Extract the [X, Y] coordinate from the center of the cell holding the provided text.  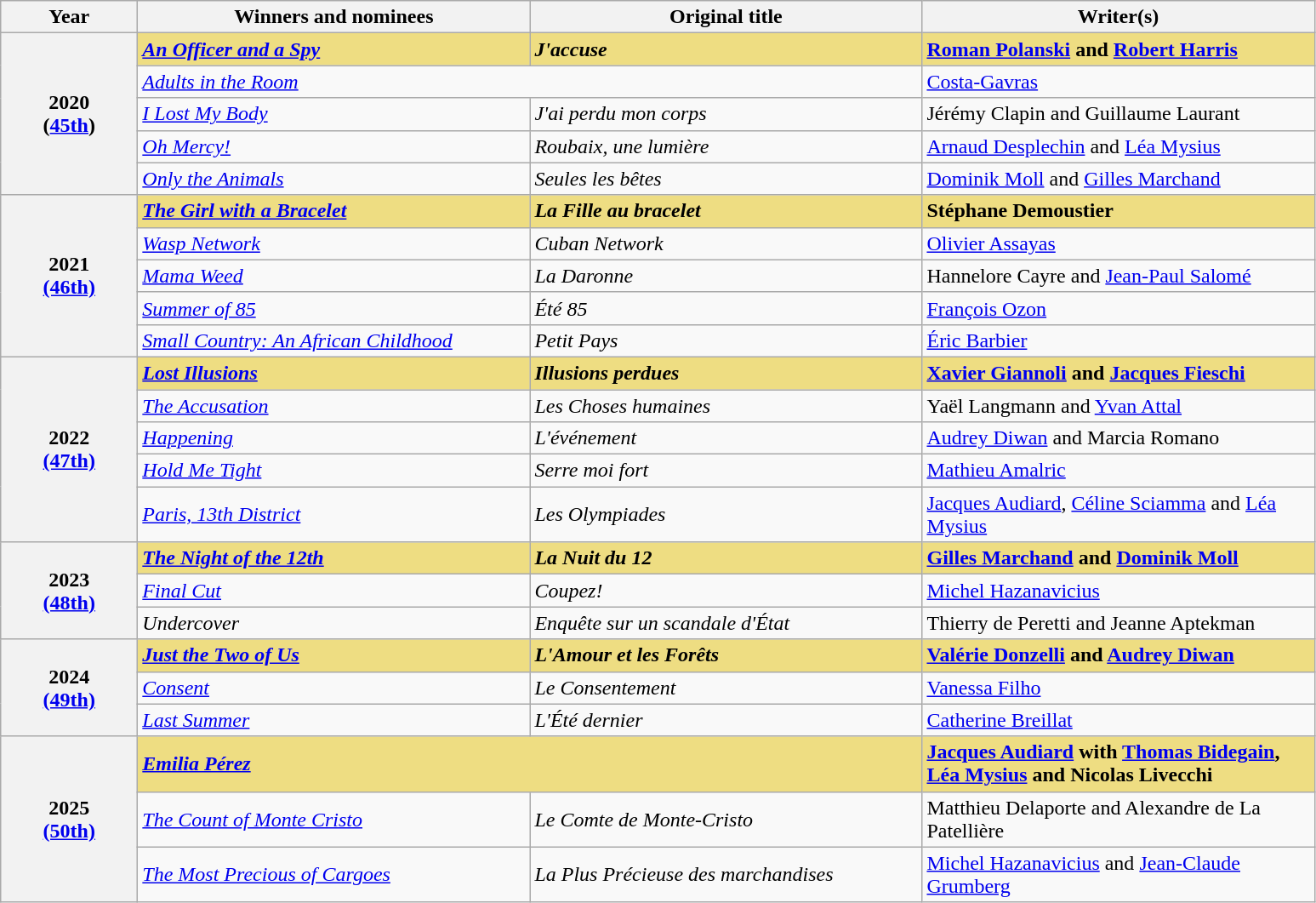
Yaël Langmann and Yvan Attal [1118, 406]
Consent [333, 688]
Catherine Breillat [1118, 720]
Roman Polanski and Robert Harris [1118, 49]
La Fille au bracelet [726, 211]
The Night of the 12th [333, 558]
Dominik Moll and Gilles Marchand [1118, 179]
Final Cut [333, 591]
Lost Illusions [333, 373]
J'ai perdu mon corps [726, 114]
Michel Hazanavicius and Jean-Claude Grumberg [1118, 875]
Adults in the Room [530, 82]
The Accusation [333, 406]
Éric Barbier [1118, 340]
Year [70, 17]
Valérie Donzelli and Audrey Diwan [1118, 655]
Xavier Giannoli and Jacques Fieschi [1118, 373]
Stéphane Demoustier [1118, 211]
Undercover [333, 623]
An Officer and a Spy [333, 49]
Hannelore Cayre and Jean-Paul Salomé [1118, 276]
Coupez! [726, 591]
Winners and nominees [333, 17]
Hold Me Tight [333, 471]
The Count of Monte Cristo [333, 819]
Cuban Network [726, 243]
The Most Precious of Cargoes [333, 875]
Gilles Marchand and Dominik Moll [1118, 558]
Seules les bêtes [726, 179]
Costa-Gavras [1118, 82]
Last Summer [333, 720]
La Nuit du 12 [726, 558]
Illusions perdues [726, 373]
Wasp Network [333, 243]
J'accuse [726, 49]
Les Choses humaines [726, 406]
Original title [726, 17]
Oh Mercy! [333, 146]
Serre moi fort [726, 471]
Michel Hazanavicius [1118, 591]
2022(47th) [70, 449]
L'Amour et les Forêts [726, 655]
Petit Pays [726, 340]
Jacques Audiard, Céline Sciamma and Léa Mysius [1118, 514]
2024(49th) [70, 688]
Été 85 [726, 308]
Only the Animals [333, 179]
L'événement [726, 438]
Thierry de Peretti and Jeanne Aptekman [1118, 623]
Summer of 85 [333, 308]
Mathieu Amalric [1118, 471]
La Daronne [726, 276]
Le Comte de Monte-Cristo [726, 819]
Emilia Pérez [530, 764]
Mama Weed [333, 276]
Jacques Audiard with Thomas Bidegain, Léa Mysius and Nicolas Livecchi [1118, 764]
Vanessa Filho [1118, 688]
Enquête sur un scandale d'État [726, 623]
Small Country: An African Childhood [333, 340]
I Lost My Body [333, 114]
2020(45th) [70, 114]
Audrey Diwan and Marcia Romano [1118, 438]
Les Olympiades [726, 514]
Happening [333, 438]
Le Consentement [726, 688]
Writer(s) [1118, 17]
Roubaix, une lumière [726, 146]
Arnaud Desplechin and Léa Mysius [1118, 146]
2023(48th) [70, 591]
La Plus Précieuse des marchandises [726, 875]
François Ozon [1118, 308]
L'Été dernier [726, 720]
Olivier Assayas [1118, 243]
Paris, 13th District [333, 514]
The Girl with a Bracelet [333, 211]
Jérémy Clapin and Guillaume Laurant [1118, 114]
2025(50th) [70, 819]
2021(46th) [70, 276]
Matthieu Delaporte and Alexandre de La Patellière [1118, 819]
Just the Two of Us [333, 655]
